Scan for the cell matching the given text and deliver its (X, Y) coordinate at center. 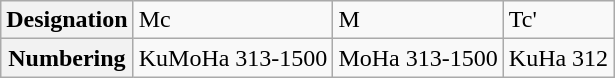
Tc' (558, 20)
Mc (233, 20)
KuHa 312 (558, 58)
Numbering (67, 58)
M (418, 20)
Designation (67, 20)
KuMoHa 313-1500 (233, 58)
MoHa 313-1500 (418, 58)
